Return [X, Y] of the center of cell containing provided text 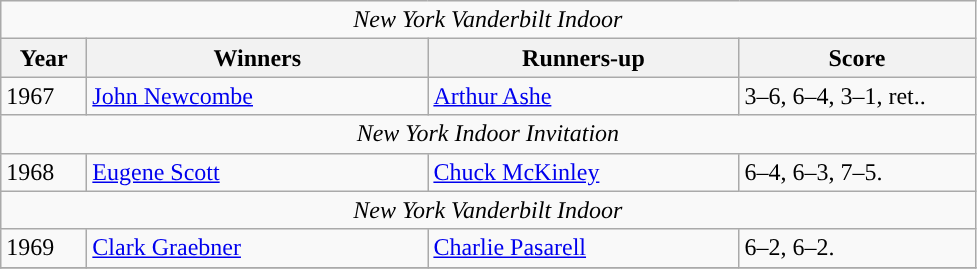
Arthur Ashe [584, 96]
6–4, 6–3, 7–5. [857, 172]
1967 [44, 96]
Runners-up [584, 58]
Winners [258, 58]
Charlie Pasarell [584, 248]
New York Indoor Invitation [488, 134]
Clark Graebner [258, 248]
John Newcombe [258, 96]
Year [44, 58]
6–2, 6–2. [857, 248]
1968 [44, 172]
Eugene Scott [258, 172]
Chuck McKinley [584, 172]
3–6, 6–4, 3–1, ret.. [857, 96]
1969 [44, 248]
Score [857, 58]
